Find where the given text appears and provide that cell's center as (x, y) coordinate. 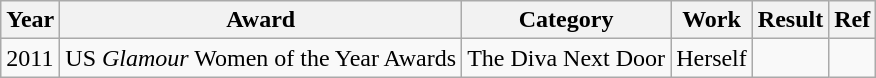
US Glamour Women of the Year Awards (261, 58)
The Diva Next Door (566, 58)
2011 (30, 58)
Year (30, 20)
Ref (852, 20)
Award (261, 20)
Category (566, 20)
Result (790, 20)
Work (712, 20)
Herself (712, 58)
